Search for the cell housing the specified text and yield its [x, y] center coordinate. 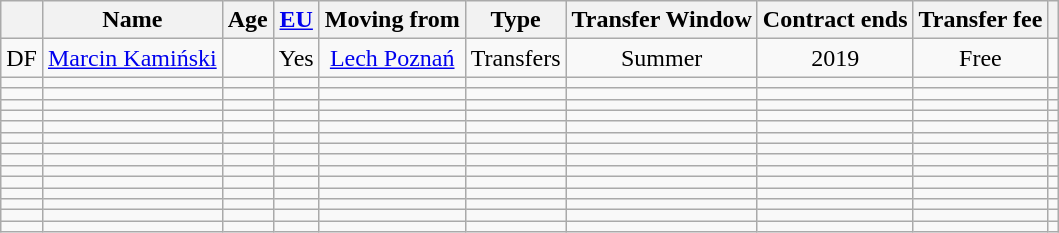
Free [980, 58]
Contract ends [835, 20]
2019 [835, 58]
EU [296, 20]
DF [22, 58]
Transfer fee [980, 20]
Transfer Window [662, 20]
Type [516, 20]
Lech Poznań [392, 58]
Name [132, 20]
Moving from [392, 20]
Marcin Kamiński [132, 58]
Summer [662, 58]
Transfers [516, 58]
Yes [296, 58]
Age [248, 20]
